Detect which cell encompasses the target text, then output its (X, Y) center coordinate. 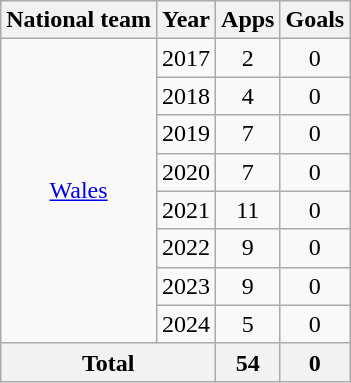
5 (248, 324)
2023 (186, 286)
Wales (79, 191)
National team (79, 20)
Year (186, 20)
2022 (186, 248)
2017 (186, 58)
Apps (248, 20)
2024 (186, 324)
Total (108, 362)
54 (248, 362)
2021 (186, 210)
2019 (186, 134)
4 (248, 96)
11 (248, 210)
2018 (186, 96)
2020 (186, 172)
2 (248, 58)
Goals (315, 20)
